Find where the given text appears and provide that cell's center as (x, y) coordinate. 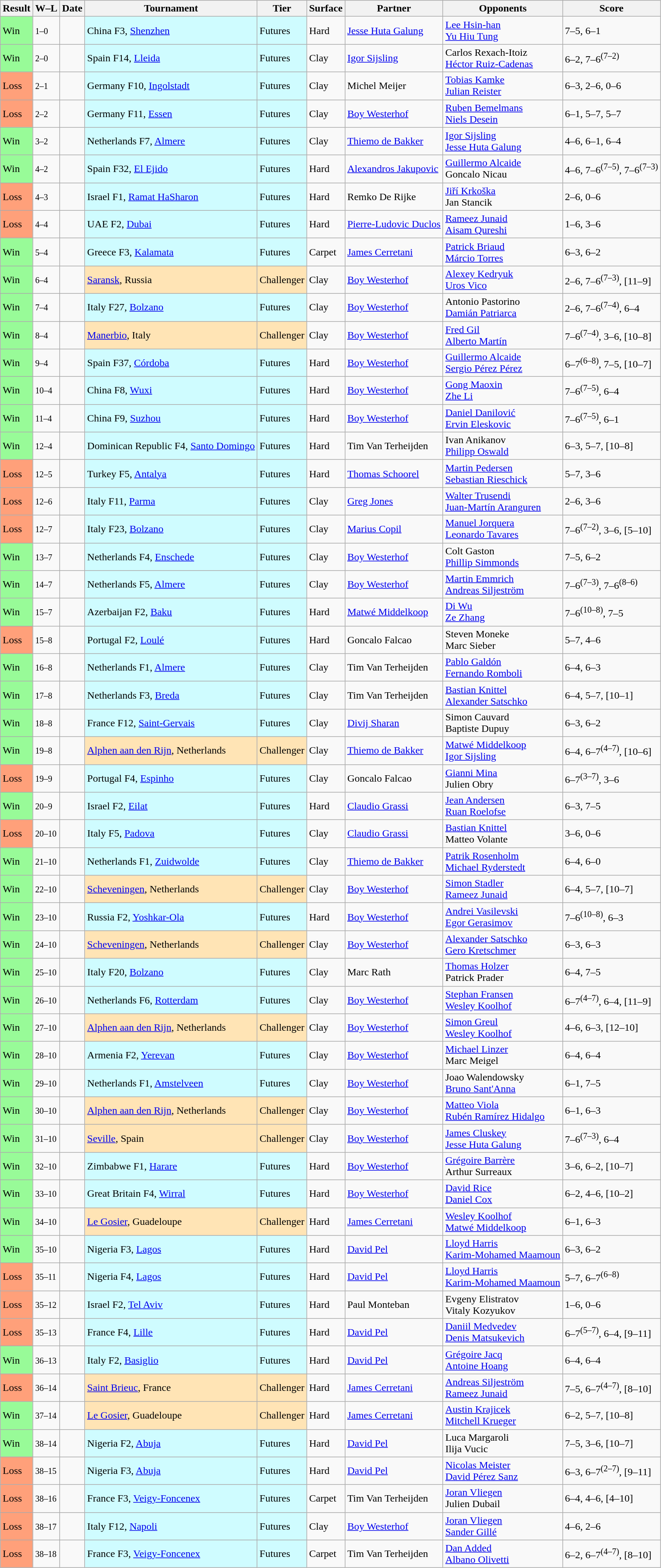
22–10 (46, 889)
Spain F14, Lleida (171, 58)
Lee Hsin-han Yu Hiu Tung (503, 31)
2–2 (46, 113)
9–4 (46, 363)
Marc Rath (394, 972)
Zimbabwe F1, Harare (171, 1166)
Nicolas Meister David Pérez Sanz (503, 1471)
5–7, 6–7(6–8) (612, 1277)
Greece F3, Kalamata (171, 252)
Tier (282, 9)
Daniel Danilović Ervin Eleskovic (503, 418)
6–4, 4–6, [4–10] (612, 1499)
Grégoire Jacq Antoine Hoang (503, 1360)
Italy F11, Parma (171, 502)
Rameez Junaid Aisam Qureshi (503, 224)
Colt Gaston Phillip Simmonds (503, 557)
23–10 (46, 917)
6–4, 5–7, [10–7] (612, 889)
13–7 (46, 557)
Marius Copil (394, 529)
12–5 (46, 473)
Remko De Rijke (394, 197)
38–14 (46, 1443)
36–14 (46, 1388)
6–1, 5–7, 5–7 (612, 113)
35–11 (46, 1277)
6–3, 6–7(2–7), [9–11] (612, 1471)
7–6(7–3), 7–6(8–6) (612, 584)
Grégoire Barrère Arthur Surreaux (503, 1166)
36–13 (46, 1360)
4–6, 2–6 (612, 1526)
Ivan Anikanov Philipp Oswald (503, 446)
Patrik Rosenholm Michael Ryderstedt (503, 862)
6–4 (46, 279)
Nigeria F3, Abuja (171, 1471)
Turkey F5, Antalya (171, 473)
Matwé Middelkoop (394, 612)
Tobias Kamke Julian Reister (503, 86)
26–10 (46, 1000)
Guillermo Alcaide Goncalo Nicau (503, 169)
21–10 (46, 862)
Alexander Satschko Gero Kretschmer (503, 944)
Daniil Medvedev Denis Matsukevich (503, 1333)
Antonio Pastorino Damián Patriarca (503, 307)
35–12 (46, 1304)
Netherlands F4, Enschede (171, 557)
19–8 (46, 750)
6–4, 7–5 (612, 972)
Thomas Schoorel (394, 473)
Italy F2, Basiglio (171, 1360)
Jesse Huta Galung (394, 31)
Nigeria F2, Abuja (171, 1443)
Netherlands F5, Almere (171, 584)
Italy F20, Bolzano (171, 972)
6–3, 7–5 (612, 806)
Spain F32, El Ejido (171, 169)
Netherlands F1, Amstelveen (171, 1083)
11–4 (46, 418)
7–6(7–3), 6–4 (612, 1138)
5–7, 4–6 (612, 639)
James Cluskey Jesse Huta Galung (503, 1138)
Gianni Mina Julien Obry (503, 778)
David Rice Daniel Cox (503, 1194)
Fred Gil Alberto Martín (503, 335)
2–6, 3–6 (612, 502)
Italy F5, Padova (171, 834)
Nigeria F4, Lagos (171, 1277)
7–6(10–8), 7–5 (612, 612)
12–4 (46, 446)
Andreas Siljeström Rameez Junaid (503, 1388)
Alexandros Jakupovic (394, 169)
Divij Sharan (394, 723)
2–0 (46, 58)
7–6(7–5), 6–4 (612, 391)
Simon Cauvard Baptiste Dupuy (503, 723)
Evgeny Elistratov Vitaly Kozyukov (503, 1304)
France F4, Lille (171, 1333)
20–9 (46, 806)
Joran Vliegen Sander Gillé (503, 1526)
W–L (46, 9)
14–7 (46, 584)
7–5, 6–2 (612, 557)
2–6, 0–6 (612, 197)
7–5, 6–1 (612, 31)
Ruben Bemelmans Niels Desein (503, 113)
Carlos Rexach-Itoiz Héctor Ruiz-Cadenas (503, 58)
Thomas Holzer Patrick Prader (503, 972)
7–5, 6–7(4–7), [8–10] (612, 1388)
3–6, 6–2, [10–7] (612, 1166)
Result (17, 9)
Guillermo Alcaide Sergio Pérez Pérez (503, 363)
1–6, 0–6 (612, 1304)
Martin Emmrich Andreas Siljeström (503, 584)
6–2, 7–6(7–2) (612, 58)
Martin Pedersen Sebastian Rieschick (503, 473)
Michael Linzer Marc Meigel (503, 1055)
33–10 (46, 1194)
Steven Moneke Marc Sieber (503, 639)
Italy F23, Bolzano (171, 529)
Surface (326, 9)
Joao Walendowsky Bruno Sant'Anna (503, 1083)
UAE F2, Dubai (171, 224)
6–7(6–8), 7–5, [10–7] (612, 363)
China F9, Suzhou (171, 418)
25–10 (46, 972)
4–6, 6–1, 6–4 (612, 141)
Di Wu Ze Zhang (503, 612)
Stephan Fransen Wesley Koolhof (503, 1000)
4–2 (46, 169)
Netherlands F7, Almere (171, 141)
12–6 (46, 502)
Matteo Viola Rubén Ramírez Hidalgo (503, 1110)
29–10 (46, 1083)
38–15 (46, 1471)
6–1, 7–5 (612, 1083)
28–10 (46, 1055)
8–4 (46, 335)
Gong Maoxin Zhe Li (503, 391)
Walter Trusendi Juan-Martín Aranguren (503, 502)
1–6, 3–6 (612, 224)
Great Britain F4, Wirral (171, 1194)
Michel Meijer (394, 86)
Germany F10, Ingolstadt (171, 86)
6–2, 5–7, [10–8] (612, 1415)
27–10 (46, 1028)
Tournament (171, 9)
31–10 (46, 1138)
10–4 (46, 391)
5–4 (46, 252)
4–6, 6–3, [12–10] (612, 1028)
Jiří Krkoška Jan Stancik (503, 197)
38–16 (46, 1499)
Patrick Briaud Márcio Torres (503, 252)
15–8 (46, 639)
16–8 (46, 668)
Israel F2, Tel Aviv (171, 1304)
Manuel Jorquera Leonardo Tavares (503, 529)
4–3 (46, 197)
Matwé Middelkoop Igor Sijsling (503, 750)
Simon Stadler Rameez Junaid (503, 889)
Opponents (503, 9)
19–9 (46, 778)
Austin Krajicek Mitchell Krueger (503, 1415)
Pablo Galdón Fernando Romboli (503, 668)
6–3, 2–6, 0–6 (612, 86)
35–10 (46, 1249)
Joran Vliegen Julien Dubail (503, 1499)
30–10 (46, 1110)
34–10 (46, 1221)
38–17 (46, 1526)
Dan Added Albano Olivetti (503, 1554)
Italy F27, Bolzano (171, 307)
Netherlands F6, Rotterdam (171, 1000)
Igor Sijsling Jesse Huta Galung (503, 141)
24–10 (46, 944)
Spain F37, Córdoba (171, 363)
Saint Brieuc, France (171, 1388)
3–6, 0–6 (612, 834)
6–7(5–7), 6–4, [9–11] (612, 1333)
6–4, 6–0 (612, 862)
7–6(7–2), 3–6, [5–10] (612, 529)
Israel F1, Ramat HaSharon (171, 197)
15–7 (46, 612)
7–4 (46, 307)
18–8 (46, 723)
China F8, Wuxi (171, 391)
Armenia F2, Yerevan (171, 1055)
17–8 (46, 695)
Igor Sijsling (394, 58)
7–6(7–5), 6–1 (612, 418)
Russia F2, Yoshkar-Ola (171, 917)
Seville, Spain (171, 1138)
6–7(4–7), 6–4, [11–9] (612, 1000)
Portugal F4, Espinho (171, 778)
2–1 (46, 86)
Azerbaijan F2, Baku (171, 612)
6–4, 6–3 (612, 668)
Score (612, 9)
6–4, 6–7(4–7), [10–6] (612, 750)
Paul Monteban (394, 1304)
Israel F2, Eilat (171, 806)
4–6, 7–6(7–5), 7–6(7–3) (612, 169)
Germany F11, Essen (171, 113)
6–3, 5–7, [10–8] (612, 446)
Bastian Knittel Matteo Volante (503, 834)
20–10 (46, 834)
Italy F12, Napoli (171, 1526)
Bastian Knittel Alexander Satschko (503, 695)
Netherlands F1, Almere (171, 668)
Simon Greul Wesley Koolhof (503, 1028)
7–5, 3–6, [10–7] (612, 1443)
Saransk, Russia (171, 279)
Andrei Vasilevski Egor Gerasimov (503, 917)
Dominican Republic F4, Santo Domingo (171, 446)
Nigeria F3, Lagos (171, 1249)
2–6, 7–6(7–4), 6–4 (612, 307)
Greg Jones (394, 502)
Manerbio, Italy (171, 335)
Luca Margaroli Ilija Vucic (503, 1443)
Wesley Koolhof Matwé Middelkoop (503, 1221)
4–4 (46, 224)
Alexey Kedryuk Uros Vico (503, 279)
6–7(3–7), 3–6 (612, 778)
12–7 (46, 529)
6–2, 4–6, [10–2] (612, 1194)
1–0 (46, 31)
7–6(10–8), 6–3 (612, 917)
Partner (394, 9)
35–13 (46, 1333)
Pierre-Ludovic Duclos (394, 224)
Netherlands F3, Breda (171, 695)
2–6, 7–6(7–3), [11–9] (612, 279)
Netherlands F1, Zuidwolde (171, 862)
6–2, 6–7(4–7), [8–10] (612, 1554)
38–18 (46, 1554)
3–2 (46, 141)
Date (72, 9)
China F3, Shenzhen (171, 31)
6–4, 5–7, [10–1] (612, 695)
6–3, 6–3 (612, 944)
32–10 (46, 1166)
France F12, Saint-Gervais (171, 723)
37–14 (46, 1415)
5–7, 3–6 (612, 473)
Jean Andersen Ruan Roelofse (503, 806)
7–6(7–4), 3–6, [10–8] (612, 335)
Portugal F2, Loulé (171, 639)
